Detect which cell encompasses the target text, then output its [X, Y] center coordinate. 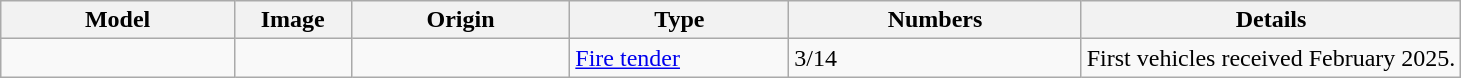
Type [680, 20]
First vehicles received February 2025. [1271, 58]
Origin [460, 20]
Image [292, 20]
Numbers [935, 20]
3/14 [935, 58]
Details [1271, 20]
Model [118, 20]
Fire tender [680, 58]
